From the cell containing the given text, extract its center point as [x, y] coordinate. 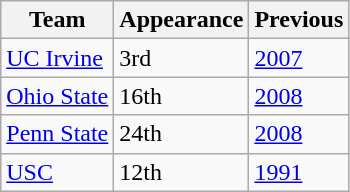
24th [182, 134]
1991 [299, 172]
Penn State [58, 134]
UC Irvine [58, 58]
Previous [299, 20]
2007 [299, 58]
3rd [182, 58]
12th [182, 172]
USC [58, 172]
16th [182, 96]
Ohio State [58, 96]
Team [58, 20]
Appearance [182, 20]
